Detect which cell encompasses the target text, then output its (x, y) center coordinate. 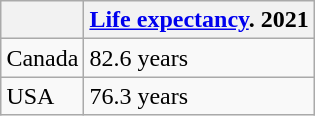
Canada (42, 58)
USA (42, 96)
82.6 years (199, 58)
76.3 years (199, 96)
Life expectancy. 2021 (199, 20)
